Find where the given text appears and provide that cell's center as (X, Y) coordinate. 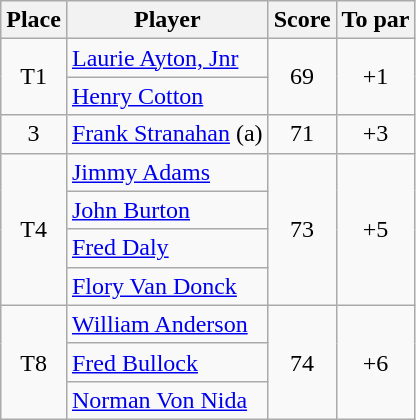
Place (34, 20)
+5 (376, 229)
73 (302, 229)
Henry Cotton (167, 96)
3 (34, 134)
T1 (34, 77)
+3 (376, 134)
Flory Van Donck (167, 286)
T8 (34, 362)
Fred Daly (167, 248)
T4 (34, 229)
Frank Stranahan (a) (167, 134)
69 (302, 77)
Player (167, 20)
William Anderson (167, 324)
71 (302, 134)
Norman Von Nida (167, 400)
+1 (376, 77)
74 (302, 362)
+6 (376, 362)
Score (302, 20)
Laurie Ayton, Jnr (167, 58)
Fred Bullock (167, 362)
To par (376, 20)
Jimmy Adams (167, 172)
John Burton (167, 210)
